Capture the cell that displays the provided text and extract its [x, y] central coordinate. 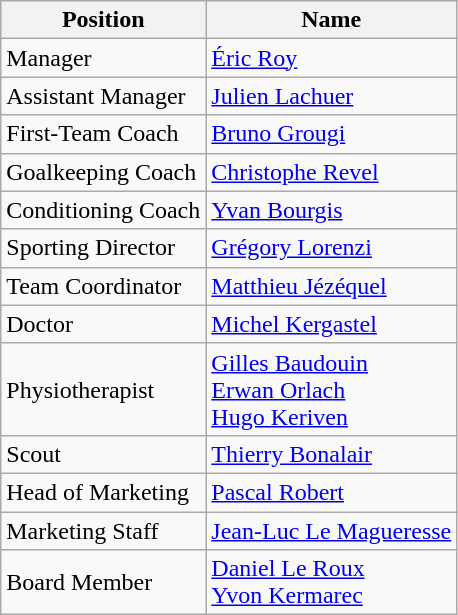
Yvan Bourgis [332, 210]
Matthieu Jézéquel [332, 286]
Bruno Grougi [332, 134]
Assistant Manager [104, 96]
Position [104, 20]
Thierry Bonalair [332, 454]
Pascal Robert [332, 492]
Grégory Lorenzi [332, 248]
Team Coordinator [104, 286]
Sporting Director [104, 248]
Conditioning Coach [104, 210]
First-Team Coach [104, 134]
Manager [104, 58]
Marketing Staff [104, 531]
Michel Kergastel [332, 324]
Jean-Luc Le Magueresse [332, 531]
Head of Marketing [104, 492]
Goalkeeping Coach [104, 172]
Doctor [104, 324]
Scout [104, 454]
Christophe Revel [332, 172]
Éric Roy [332, 58]
Gilles Baudouin Erwan Orlach Hugo Keriven [332, 389]
Physiotherapist [104, 389]
Board Member [104, 582]
Daniel Le Roux Yvon Kermarec [332, 582]
Julien Lachuer [332, 96]
Name [332, 20]
